Search for the cell housing the specified text and yield its [X, Y] center coordinate. 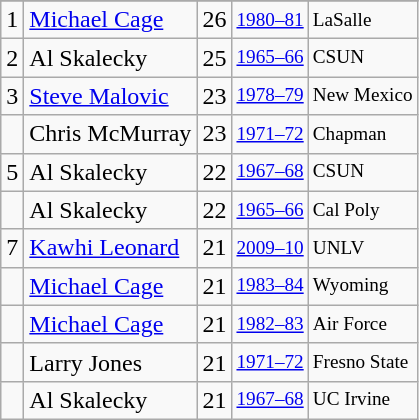
26 [214, 20]
25 [214, 58]
1982–83 [270, 324]
7 [12, 248]
UNLV [362, 248]
Steve Malovic [110, 96]
3 [12, 96]
Cal Poly [362, 210]
2009–10 [270, 248]
1978–79 [270, 96]
LaSalle [362, 20]
Larry Jones [110, 362]
Chris McMurray [110, 134]
1 [12, 20]
New Mexico [362, 96]
5 [12, 172]
Fresno State [362, 362]
Kawhi Leonard [110, 248]
Air Force [362, 324]
Wyoming [362, 286]
2 [12, 58]
Chapman [362, 134]
1980–81 [270, 20]
1983–84 [270, 286]
UC Irvine [362, 400]
